Provide the [x, y] coordinate of the cell's center where the given text is located.  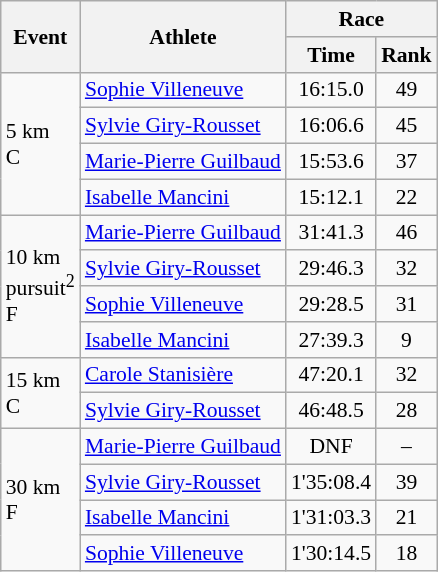
1'30:14.5 [331, 554]
9 [406, 340]
27:39.3 [331, 340]
29:46.3 [331, 269]
49 [406, 90]
46 [406, 233]
18 [406, 554]
15:53.6 [331, 162]
1'35:08.4 [331, 482]
Event [40, 36]
21 [406, 518]
DNF [331, 447]
31 [406, 304]
45 [406, 126]
– [406, 447]
16:15.0 [331, 90]
31:41.3 [331, 233]
47:20.1 [331, 375]
30 km F [40, 500]
Time [331, 55]
5 km C [40, 143]
37 [406, 162]
Rank [406, 55]
39 [406, 482]
28 [406, 411]
15 km C [40, 392]
16:06.6 [331, 126]
46:48.5 [331, 411]
Carole Stanisière [183, 375]
22 [406, 197]
Athlete [183, 36]
15:12.1 [331, 197]
Race [362, 19]
29:28.5 [331, 304]
10 km pursuit2 F [40, 286]
1'31:03.3 [331, 518]
